Capture the cell that displays the provided text and extract its [X, Y] central coordinate. 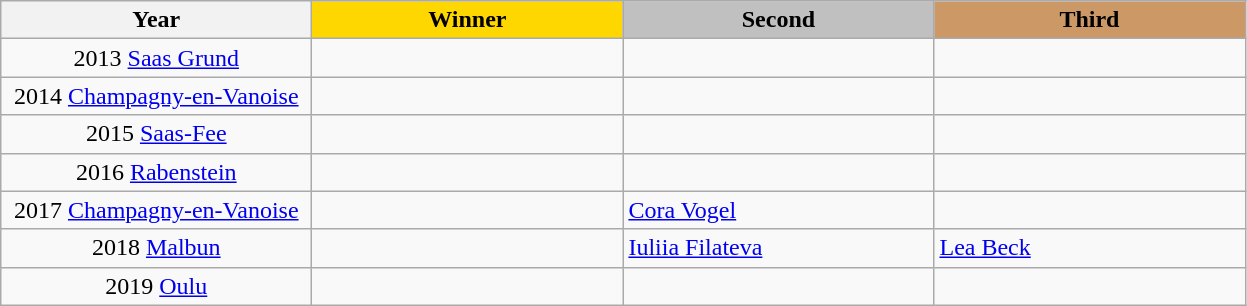
Year [156, 20]
Second [778, 20]
Iuliia Filateva [778, 248]
2017 Champagny-en-Vanoise [156, 210]
Lea Beck [1090, 248]
2019 Oulu [156, 286]
2015 Saas-Fee [156, 134]
2014 Champagny-en-Vanoise [156, 96]
Winner [468, 20]
2013 Saas Grund [156, 58]
Cora Vogel [778, 210]
Third [1090, 20]
2016 Rabenstein [156, 172]
2018 Malbun [156, 248]
